Scan for the cell matching the given text and deliver its (x, y) coordinate at center. 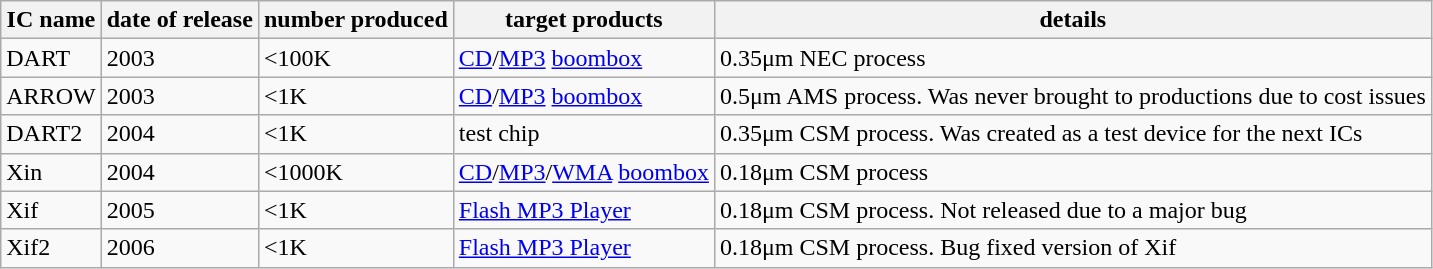
test chip (584, 134)
0.35μm NEC process (1072, 58)
0.18μm CSM process. Bug fixed version of Xif (1072, 248)
<100K (356, 58)
number produced (356, 20)
ARROW (51, 96)
DART (51, 58)
Xin (51, 172)
2006 (180, 248)
DART2 (51, 134)
Xif (51, 210)
Xif2 (51, 248)
IC name (51, 20)
2005 (180, 210)
CD/MP3/WMA boombox (584, 172)
details (1072, 20)
target products (584, 20)
0.18μm CSM process. Not released due to a major bug (1072, 210)
<1000K (356, 172)
0.35μm CSM process. Was created as a test device for the next ICs (1072, 134)
0.5μm AMS process. Was never brought to productions due to cost issues (1072, 96)
0.18μm CSM process (1072, 172)
date of release (180, 20)
